Find where the given text appears and provide that cell's center as (x, y) coordinate. 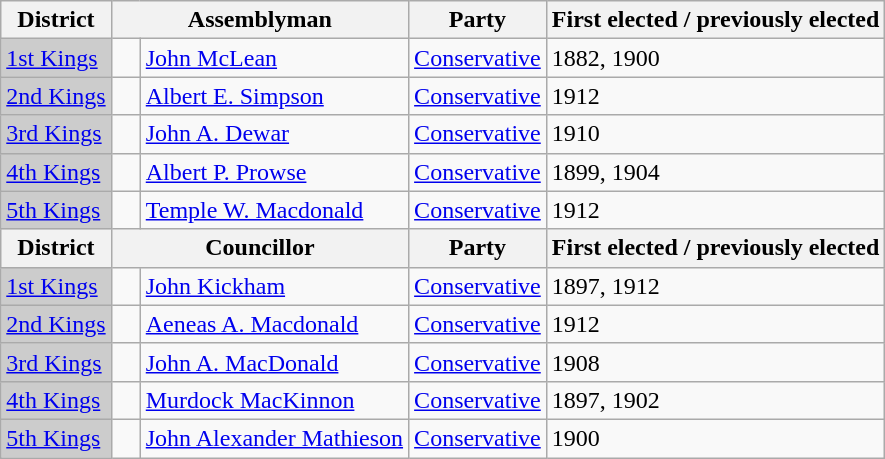
Councillor (260, 248)
1908 (716, 362)
1897, 1902 (716, 400)
Temple W. Macdonald (274, 210)
1899, 1904 (716, 172)
Murdock MacKinnon (274, 400)
Assemblyman (260, 20)
Albert P. Prowse (274, 172)
John Kickham (274, 286)
Aeneas A. Macdonald (274, 324)
John A. Dewar (274, 134)
John A. MacDonald (274, 362)
1897, 1912 (716, 286)
1900 (716, 438)
Albert E. Simpson (274, 96)
1910 (716, 134)
John McLean (274, 58)
1882, 1900 (716, 58)
John Alexander Mathieson (274, 438)
